Output the (x, y) coordinate of the center of the cell containing the given text.  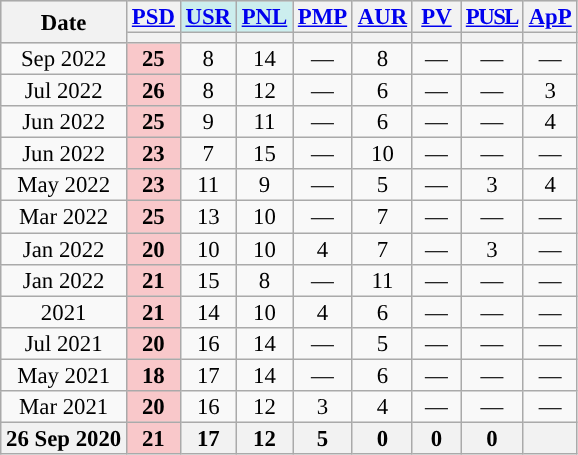
Mar 2022 (64, 217)
26 (154, 91)
USR (208, 17)
26 Sep 2020 (64, 438)
18 (154, 375)
PNL (264, 17)
Jul 2022 (64, 91)
ApP (550, 17)
Jul 2021 (64, 343)
Date (64, 22)
2021 (64, 312)
13 (208, 217)
PV (436, 17)
AUR (382, 17)
May 2021 (64, 375)
Mar 2021 (64, 407)
PUSL (492, 17)
May 2022 (64, 186)
Sep 2022 (64, 59)
PMP (323, 17)
PSD (154, 17)
